Detect which cell encompasses the target text, then output its (X, Y) center coordinate. 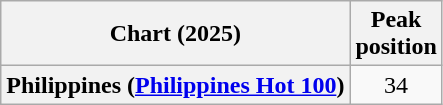
Chart (2025) (176, 34)
34 (396, 85)
Philippines (Philippines Hot 100) (176, 85)
Peakposition (396, 34)
